For the text-containing cell, return its midpoint in [X, Y] coordinate format. 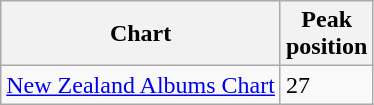
Peakposition [326, 34]
New Zealand Albums Chart [141, 85]
27 [326, 85]
Chart [141, 34]
